From the cell containing the given text, extract its center point as [x, y] coordinate. 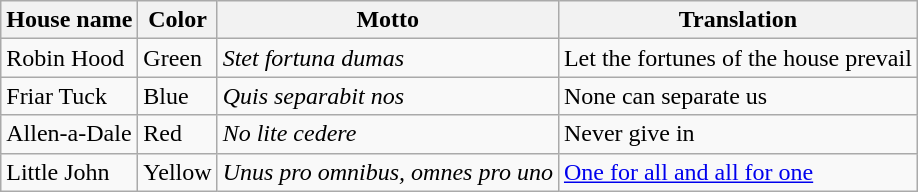
Friar Tuck [70, 96]
Translation [738, 20]
No lite cedere [388, 134]
Little John [70, 172]
Allen-a-Dale [70, 134]
Robin Hood [70, 58]
Let the fortunes of the house prevail [738, 58]
Green [178, 58]
One for all and all for one [738, 172]
Blue [178, 96]
Yellow [178, 172]
Unus pro omnibus, omnes pro uno [388, 172]
House name [70, 20]
Never give in [738, 134]
Motto [388, 20]
None can separate us [738, 96]
Color [178, 20]
Red [178, 134]
Stet fortuna dumas [388, 58]
Quis separabit nos [388, 96]
